Search for the cell housing the specified text and yield its [X, Y] center coordinate. 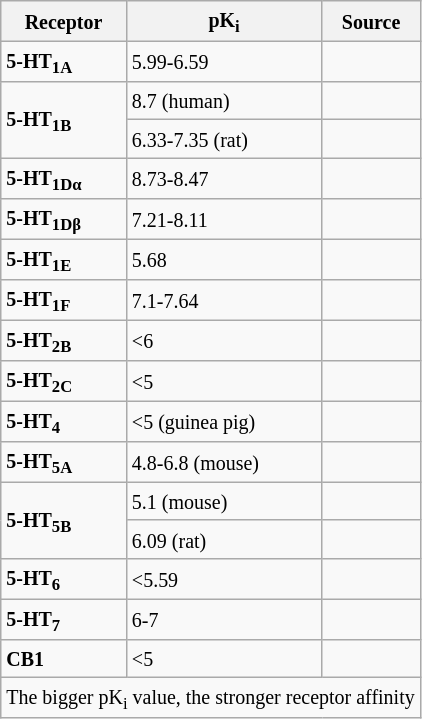
5-HT2C [64, 382]
5-HT1F [64, 300]
5.1 (mouse) [224, 501]
8.7 (human) [224, 101]
5-HT1A [64, 62]
7.21-8.11 [224, 220]
CB1 [64, 659]
5-HT1E [64, 260]
5-HT5B [64, 520]
8.73-8.47 [224, 178]
5.68 [224, 260]
The bigger pKi value, the stronger receptor affinity [211, 698]
5-HT1Dβ [64, 220]
4.8-6.8 (mouse) [224, 462]
5-HT4 [64, 422]
5-HT2B [64, 340]
5-HT7 [64, 620]
5-HT1Dα [64, 178]
6.33-7.35 (rat) [224, 139]
5-HT5A [64, 462]
5-HT1B [64, 120]
<5 (guinea pig) [224, 422]
pKi [224, 22]
6.09 (rat) [224, 539]
Source [371, 22]
6-7 [224, 620]
5.99-6.59 [224, 62]
<5.59 [224, 578]
7.1-7.64 [224, 300]
<6 [224, 340]
5-HT6 [64, 578]
Receptor [64, 22]
